Detect which cell encompasses the target text, then output its [x, y] center coordinate. 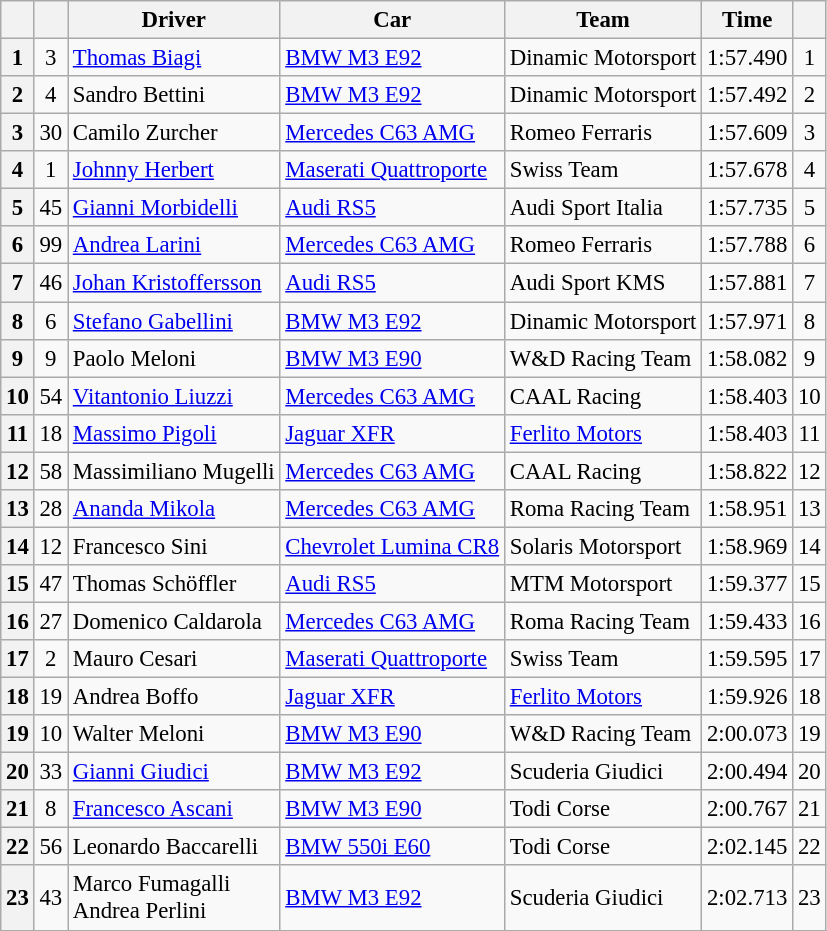
Johan Kristoffersson [174, 283]
2:00.767 [748, 809]
Marco Fumagalli Andrea Perlini [174, 898]
1:57.788 [748, 245]
1:57.492 [748, 95]
46 [50, 283]
Massimiliano Mugelli [174, 471]
2:00.494 [748, 772]
1:57.881 [748, 283]
MTM Motorsport [602, 584]
Johnny Herbert [174, 170]
1:59.377 [748, 584]
Walter Meloni [174, 734]
Car [392, 20]
2:02.145 [748, 847]
45 [50, 208]
BMW 550i E60 [392, 847]
Massimo Pigoli [174, 433]
47 [50, 584]
1:59.926 [748, 697]
Sandro Bettini [174, 95]
54 [50, 396]
Driver [174, 20]
43 [50, 898]
Domenico Caldarola [174, 621]
Camilo Zurcher [174, 133]
33 [50, 772]
Stefano Gabellini [174, 321]
Gianni Morbidelli [174, 208]
1:57.678 [748, 170]
1:58.969 [748, 546]
56 [50, 847]
Francesco Ascani [174, 809]
30 [50, 133]
2:00.073 [748, 734]
58 [50, 471]
Solaris Motorsport [602, 546]
Audi Sport Italia [602, 208]
1:58.951 [748, 509]
Ananda Mikola [174, 509]
1:58.822 [748, 471]
1:59.433 [748, 621]
Mauro Cesari [174, 659]
Team [602, 20]
Time [748, 20]
1:57.609 [748, 133]
Thomas Schöffler [174, 584]
1:57.971 [748, 321]
Chevrolet Lumina CR8 [392, 546]
2:02.713 [748, 898]
Gianni Giudici [174, 772]
Audi Sport KMS [602, 283]
28 [50, 509]
1:58.082 [748, 358]
1:57.735 [748, 208]
27 [50, 621]
Vitantonio Liuzzi [174, 396]
Andrea Boffo [174, 697]
1:59.595 [748, 659]
Leonardo Baccarelli [174, 847]
99 [50, 245]
Thomas Biagi [174, 58]
Andrea Larini [174, 245]
Francesco Sini [174, 546]
1:57.490 [748, 58]
Paolo Meloni [174, 358]
